Extract the [X, Y] coordinate from the center of the cell holding the provided text.  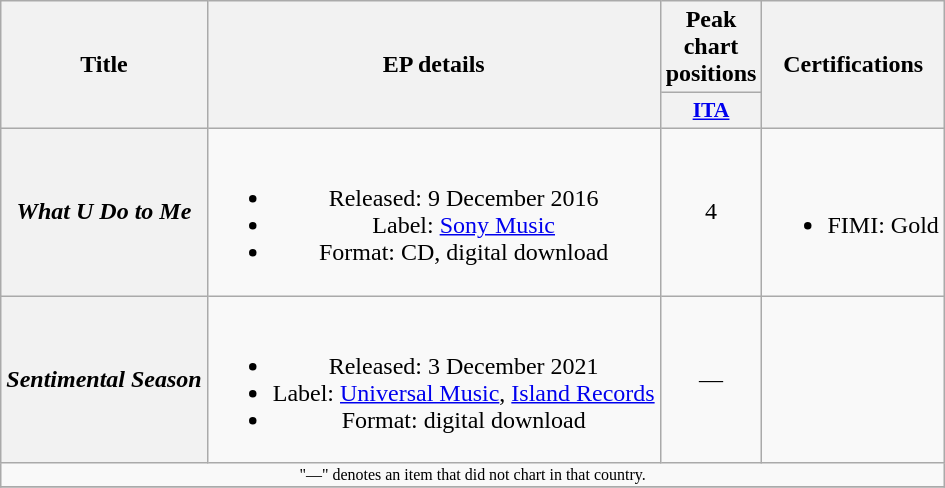
Released: 3 December 2021Label: Universal Music, Island RecordsFormat: digital download [434, 380]
Sentimental Season [104, 380]
FIMI: Gold [853, 212]
Certifications [853, 65]
What U Do to Me [104, 212]
4 [711, 212]
Title [104, 65]
— [711, 380]
EP details [434, 65]
ITA [711, 111]
Released: 9 December 2016Label: Sony MusicFormat: CD, digital download [434, 212]
Peak chart positions [711, 47]
"—" denotes an item that did not chart in that country. [473, 475]
